Return [x, y] of the center of cell containing provided text 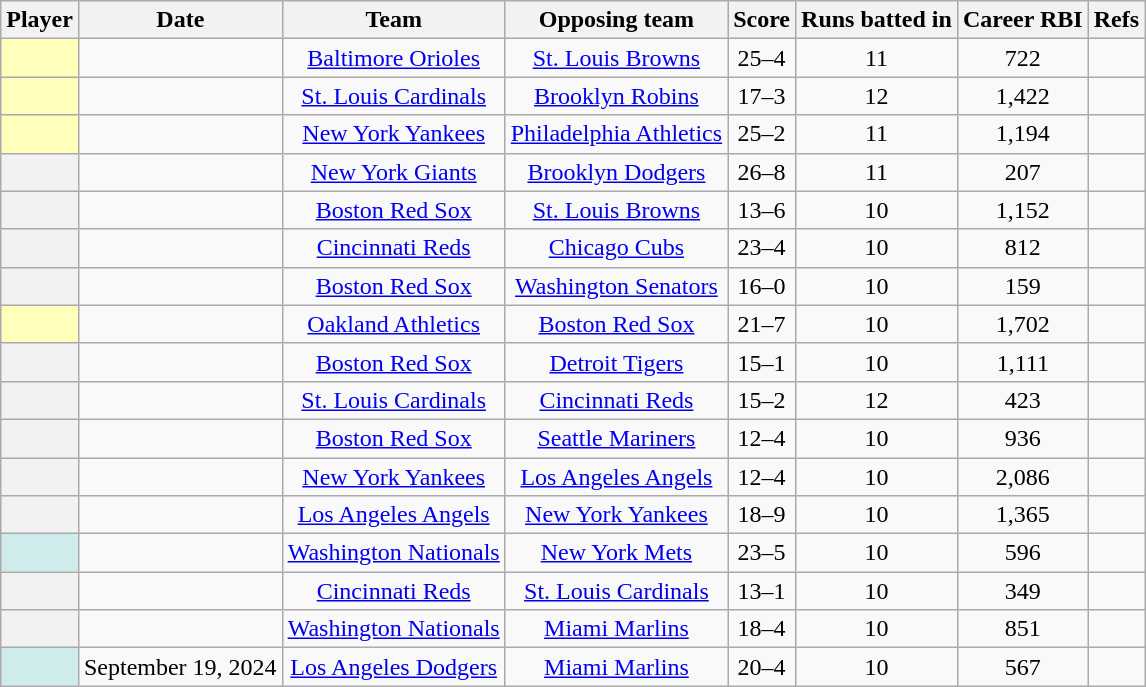
423 [1022, 400]
Brooklyn Dodgers [616, 172]
18–9 [762, 515]
Career RBI [1022, 20]
17–3 [762, 96]
1,152 [1022, 210]
16–0 [762, 286]
349 [1022, 591]
159 [1022, 286]
Runs batted in [877, 20]
Los Angeles Dodgers [394, 667]
1,365 [1022, 515]
26–8 [762, 172]
722 [1022, 58]
Score [762, 20]
15–1 [762, 362]
Detroit Tigers [616, 362]
23–5 [762, 553]
207 [1022, 172]
Philadelphia Athletics [616, 134]
13–6 [762, 210]
New York Mets [616, 553]
1,194 [1022, 134]
1,111 [1022, 362]
567 [1022, 667]
New York Giants [394, 172]
851 [1022, 629]
Brooklyn Robins [616, 96]
20–4 [762, 667]
Oakland Athletics [394, 324]
596 [1022, 553]
23–4 [762, 248]
September 19, 2024 [180, 667]
Date [180, 20]
15–2 [762, 400]
Washington Senators [616, 286]
1,422 [1022, 96]
Player [40, 20]
812 [1022, 248]
2,086 [1022, 477]
13–1 [762, 591]
Baltimore Orioles [394, 58]
Refs [1116, 20]
Team [394, 20]
18–4 [762, 629]
1,702 [1022, 324]
Opposing team [616, 20]
21–7 [762, 324]
936 [1022, 438]
25–4 [762, 58]
Chicago Cubs [616, 248]
25–2 [762, 134]
Seattle Mariners [616, 438]
